Extract the (X, Y) coordinate from the center of the cell holding the provided text.  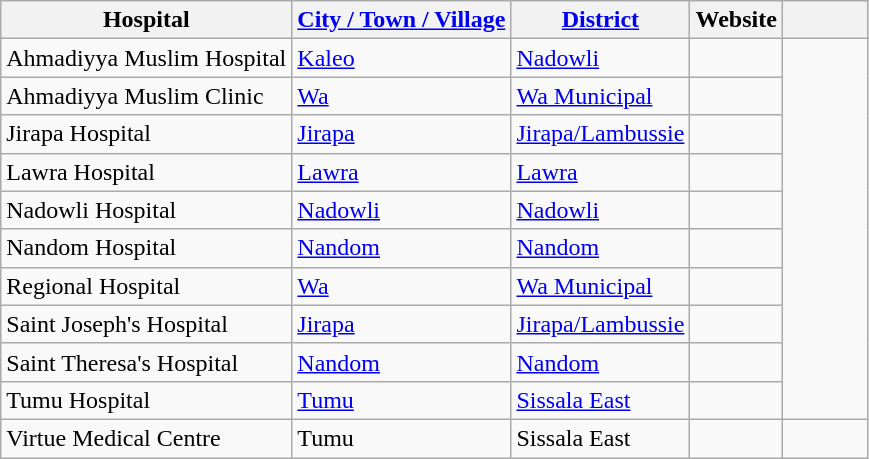
Virtue Medical Centre (146, 438)
Tumu Hospital (146, 400)
District (600, 20)
Website (736, 20)
Regional Hospital (146, 286)
City / Town / Village (402, 20)
Jirapa Hospital (146, 134)
Kaleo (402, 58)
Ahmadiyya Muslim Hospital (146, 58)
Hospital (146, 20)
Saint Joseph's Hospital (146, 324)
Saint Theresa's Hospital (146, 362)
Lawra Hospital (146, 172)
Ahmadiyya Muslim Clinic (146, 96)
Nandom Hospital (146, 248)
Nadowli Hospital (146, 210)
